Search for the cell housing the specified text and yield its [X, Y] center coordinate. 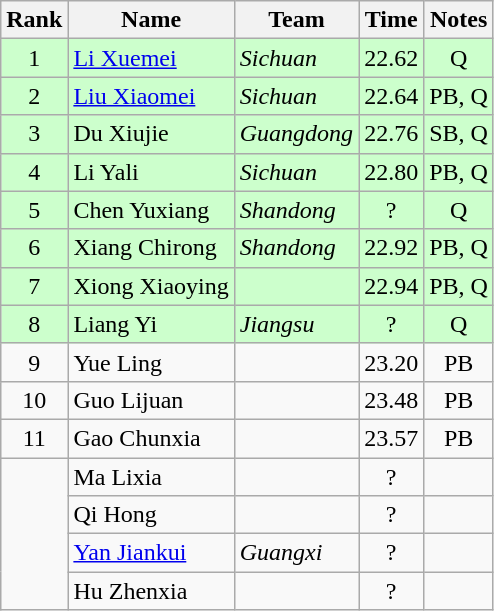
Hu Zhenxia [151, 591]
22.64 [392, 96]
7 [34, 286]
23.20 [392, 362]
Team [296, 20]
3 [34, 134]
9 [34, 362]
Liu Xiaomei [151, 96]
Gao Chunxia [151, 438]
23.48 [392, 400]
22.80 [392, 172]
Li Xuemei [151, 58]
1 [34, 58]
22.76 [392, 134]
11 [34, 438]
2 [34, 96]
Yue Ling [151, 362]
Time [392, 20]
Name [151, 20]
Rank [34, 20]
Guo Lijuan [151, 400]
22.62 [392, 58]
Yan Jiankui [151, 553]
Notes [459, 20]
22.92 [392, 248]
Xiong Xiaoying [151, 286]
Xiang Chirong [151, 248]
Guangxi [296, 553]
23.57 [392, 438]
Jiangsu [296, 324]
Du Xiujie [151, 134]
SB, Q [459, 134]
10 [34, 400]
Li Yali [151, 172]
Chen Yuxiang [151, 210]
8 [34, 324]
Ma Lixia [151, 477]
Qi Hong [151, 515]
Liang Yi [151, 324]
4 [34, 172]
22.94 [392, 286]
5 [34, 210]
Guangdong [296, 134]
6 [34, 248]
